For the text-containing cell, return its midpoint in [x, y] coordinate format. 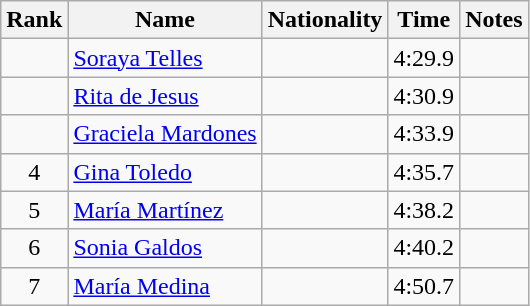
Nationality [325, 20]
4:29.9 [424, 58]
Name [165, 20]
4:50.7 [424, 286]
Rank [34, 20]
7 [34, 286]
5 [34, 210]
María Medina [165, 286]
4:35.7 [424, 172]
Gina Toledo [165, 172]
María Martínez [165, 210]
4 [34, 172]
4:33.9 [424, 134]
6 [34, 248]
4:40.2 [424, 248]
Graciela Mardones [165, 134]
Time [424, 20]
Soraya Telles [165, 58]
Rita de Jesus [165, 96]
4:30.9 [424, 96]
Sonia Galdos [165, 248]
4:38.2 [424, 210]
Notes [494, 20]
